Pinpoint the cell where the given text exists, returning its [X, Y] midpoint coordinate. 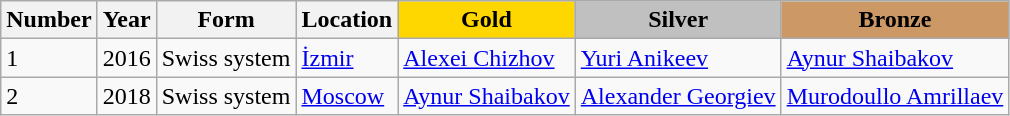
Alexander Georgiev [678, 96]
Form [226, 20]
Location [347, 20]
İzmir [347, 58]
Gold [487, 20]
Bronze [895, 20]
Murodoullo Amrillaev [895, 96]
Number [49, 20]
Year [126, 20]
2 [49, 96]
1 [49, 58]
Silver [678, 20]
2018 [126, 96]
Alexei Chizhov [487, 58]
Yuri Anikeev [678, 58]
Moscow [347, 96]
2016 [126, 58]
